Find where the given text appears and provide that cell's center as [X, Y] coordinate. 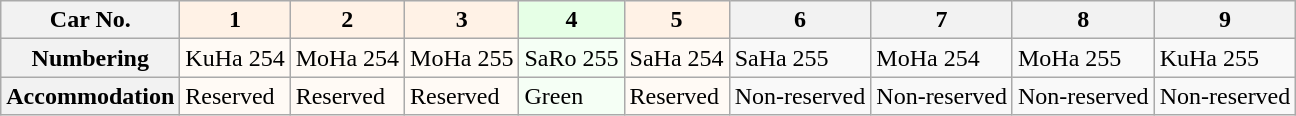
Car No. [90, 20]
1 [235, 20]
2 [347, 20]
7 [942, 20]
5 [676, 20]
SaHa 254 [676, 58]
Accommodation [90, 96]
3 [462, 20]
SaRo 255 [572, 58]
KuHa 255 [1225, 58]
9 [1225, 20]
8 [1083, 20]
6 [800, 20]
KuHa 254 [235, 58]
SaHa 255 [800, 58]
Numbering [90, 58]
4 [572, 20]
Green [572, 96]
